Scan for the cell matching the given text and deliver its (X, Y) coordinate at center. 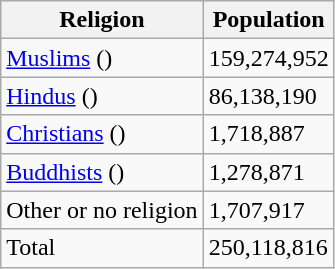
Muslims () (102, 58)
Religion (102, 20)
Hindus () (102, 96)
1,718,887 (268, 134)
Buddhists () (102, 172)
Other or no religion (102, 210)
159,274,952 (268, 58)
Population (268, 20)
1,278,871 (268, 172)
Total (102, 248)
250,118,816 (268, 248)
Christians () (102, 134)
86,138,190 (268, 96)
1,707,917 (268, 210)
